Identify which cell holds the provided text, then report its [X, Y] central coordinate. 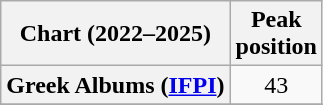
Chart (2022–2025) [116, 34]
43 [276, 85]
Greek Albums (IFPI) [116, 85]
Peakposition [276, 34]
